Find where the given text appears and provide that cell's center as (x, y) coordinate. 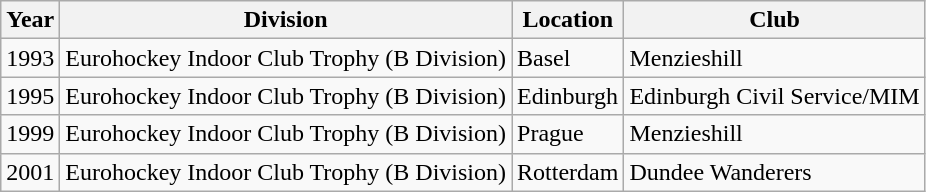
Rotterdam (568, 172)
Division (286, 20)
Edinburgh Civil Service/MIM (774, 96)
Location (568, 20)
1999 (30, 134)
2001 (30, 172)
Edinburgh (568, 96)
Club (774, 20)
Year (30, 20)
Basel (568, 58)
Prague (568, 134)
Dundee Wanderers (774, 172)
1993 (30, 58)
1995 (30, 96)
